Capture the cell that displays the provided text and extract its [X, Y] central coordinate. 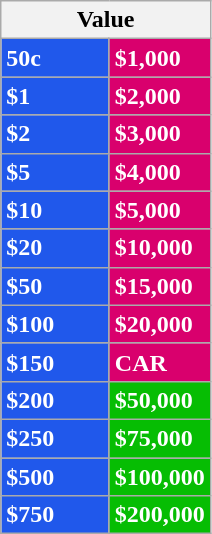
$50 [56, 286]
$20 [56, 248]
$3,000 [160, 134]
$1,000 [160, 58]
$1 [56, 96]
Value [106, 20]
$2 [56, 134]
$75,000 [160, 438]
$750 [56, 515]
$15,000 [160, 286]
$10 [56, 210]
$100,000 [160, 477]
$50,000 [160, 400]
$500 [56, 477]
$5 [56, 172]
$200 [56, 400]
$100 [56, 324]
$5,000 [160, 210]
50c [56, 58]
$200,000 [160, 515]
$2,000 [160, 96]
$20,000 [160, 324]
$4,000 [160, 172]
$150 [56, 362]
CAR [160, 362]
$10,000 [160, 248]
$250 [56, 438]
